Return (X, Y) of the center of cell containing provided text 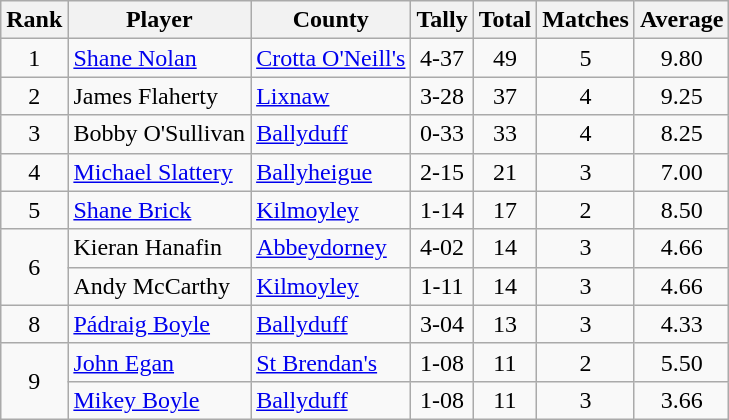
Matches (586, 20)
8.50 (682, 210)
Pádraig Boyle (160, 324)
49 (505, 58)
Ballyheigue (331, 172)
County (331, 20)
Total (505, 20)
Crotta O'Neill's (331, 58)
Shane Nolan (160, 58)
0-33 (442, 134)
Kieran Hanafin (160, 248)
James Flaherty (160, 96)
4-02 (442, 248)
13 (505, 324)
37 (505, 96)
Michael Slattery (160, 172)
8 (34, 324)
Abbeydorney (331, 248)
1-14 (442, 210)
Lixnaw (331, 96)
1 (34, 58)
7.00 (682, 172)
Average (682, 20)
17 (505, 210)
3-04 (442, 324)
Player (160, 20)
2-15 (442, 172)
1-11 (442, 286)
8.25 (682, 134)
9 (34, 381)
6 (34, 267)
5.50 (682, 362)
3-28 (442, 96)
4.33 (682, 324)
John Egan (160, 362)
St Brendan's (331, 362)
Rank (34, 20)
9.80 (682, 58)
21 (505, 172)
Bobby O'Sullivan (160, 134)
Shane Brick (160, 210)
Mikey Boyle (160, 400)
Andy McCarthy (160, 286)
3.66 (682, 400)
4-37 (442, 58)
33 (505, 134)
Tally (442, 20)
9.25 (682, 96)
